Extract the (x, y) coordinate from the center of the cell holding the provided text.  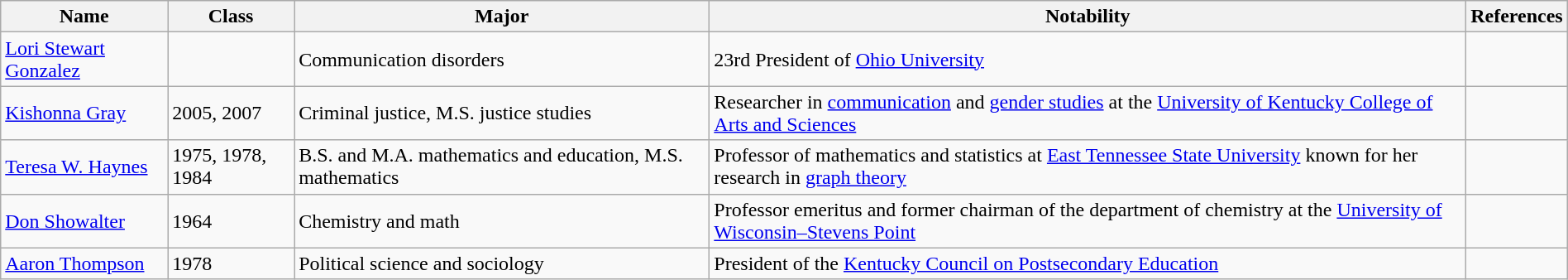
1964 (232, 220)
Don Showalter (84, 220)
President of the Kentucky Council on Postsecondary Education (1088, 263)
Professor emeritus and former chairman of the department of chemistry at the University of Wisconsin–Stevens Point (1088, 220)
Teresa W. Haynes (84, 167)
B.S. and M.A. mathematics and education, M.S. mathematics (502, 167)
Class (232, 17)
Major (502, 17)
1978 (232, 263)
Researcher in communication and gender studies at the University of Kentucky College of Arts and Sciences (1088, 113)
Criminal justice, M.S. justice studies (502, 113)
Notability (1088, 17)
Name (84, 17)
2005, 2007 (232, 113)
Chemistry and math (502, 220)
Communication disorders (502, 60)
Lori Stewart Gonzalez (84, 60)
23rd President of Ohio University (1088, 60)
Aaron Thompson (84, 263)
Kishonna Gray (84, 113)
References (1517, 17)
Professor of mathematics and statistics at East Tennessee State University known for her research in graph theory (1088, 167)
Political science and sociology (502, 263)
1975, 1978, 1984 (232, 167)
